Search for the cell housing the specified text and yield its [x, y] center coordinate. 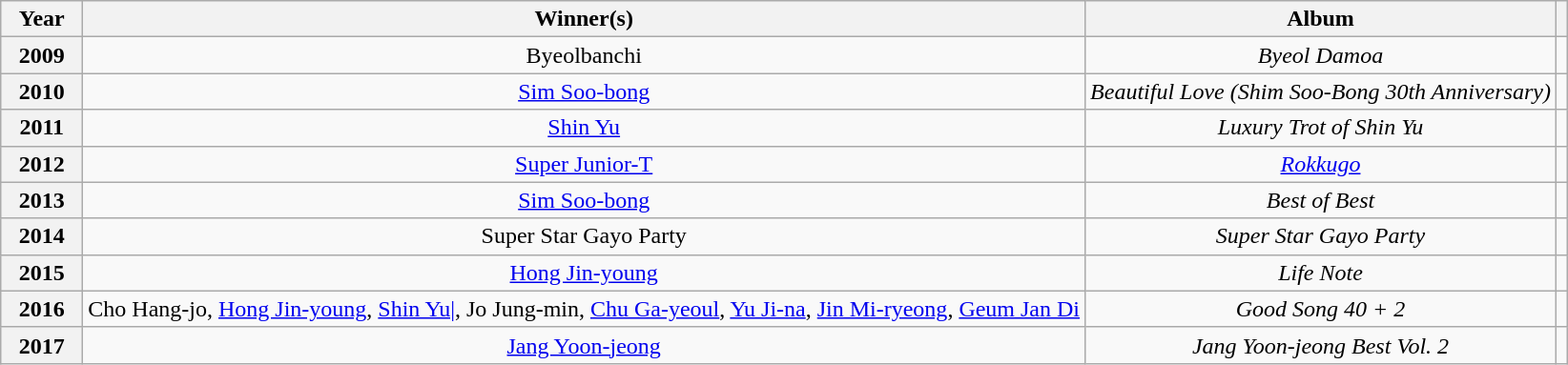
Jang Yoon-jeong Best Vol. 2 [1321, 345]
Hong Jin-young [584, 273]
2010 [42, 91]
Beautiful Love (Shim Soo-Bong 30th Anniversary) [1321, 91]
2009 [42, 55]
Byeol Damoa [1321, 55]
Year [42, 19]
2015 [42, 273]
2013 [42, 200]
2017 [42, 345]
Best of Best [1321, 200]
2014 [42, 236]
Winner(s) [584, 19]
2012 [42, 164]
Luxury Trot of Shin Yu [1321, 128]
Rokkugo [1321, 164]
Shin Yu [584, 128]
Life Note [1321, 273]
Jang Yoon-jeong [584, 345]
2011 [42, 128]
Good Song 40 + 2 [1321, 309]
Album [1321, 19]
2016 [42, 309]
Super Junior-T [584, 164]
Cho Hang-jo, Hong Jin-young, Shin Yu|, Jo Jung-min, Chu Ga-yeoul, Yu Ji-na, Jin Mi-ryeong, Geum Jan Di [584, 309]
Byeolbanchi [584, 55]
